From the cell containing the given text, extract its center point as [X, Y] coordinate. 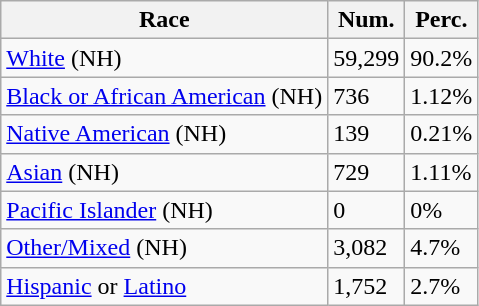
59,299 [366, 58]
Black or African American (NH) [164, 96]
Pacific Islander (NH) [164, 210]
736 [366, 96]
139 [366, 134]
Hispanic or Latino [164, 286]
Race [164, 20]
Native American (NH) [164, 134]
90.2% [442, 58]
1.11% [442, 172]
Perc. [442, 20]
Num. [366, 20]
3,082 [366, 248]
White (NH) [164, 58]
2.7% [442, 286]
0.21% [442, 134]
0% [442, 210]
4.7% [442, 248]
Other/Mixed (NH) [164, 248]
729 [366, 172]
0 [366, 210]
1.12% [442, 96]
1,752 [366, 286]
Asian (NH) [164, 172]
